Capture the cell that displays the provided text and extract its (X, Y) central coordinate. 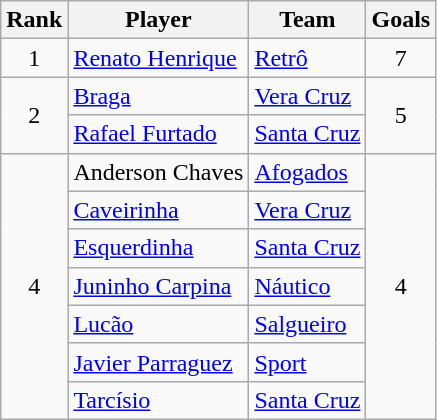
Náutico (308, 286)
Rank (34, 20)
Anderson Chaves (158, 172)
Team (308, 20)
5 (401, 115)
Renato Henrique (158, 58)
Rafael Furtado (158, 134)
Tarcísio (158, 400)
Javier Parraguez (158, 362)
Braga (158, 96)
Player (158, 20)
Juninho Carpina (158, 286)
2 (34, 115)
Afogados (308, 172)
Retrô (308, 58)
Esquerdinha (158, 248)
1 (34, 58)
7 (401, 58)
Caveirinha (158, 210)
Goals (401, 20)
Lucão (158, 324)
Salgueiro (308, 324)
Sport (308, 362)
